From the cell containing the given text, extract its center point as (X, Y) coordinate. 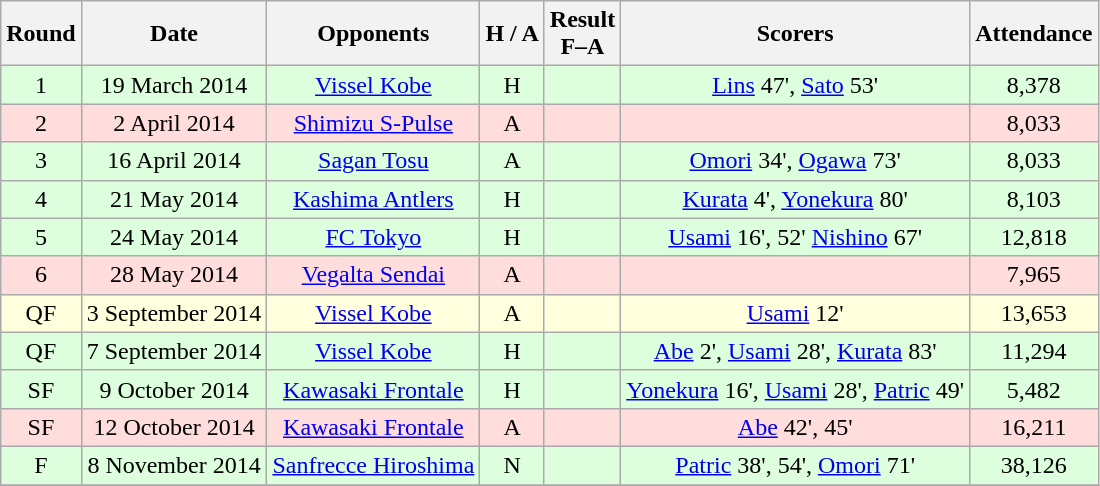
Kashima Antlers (374, 199)
H / A (512, 34)
5,482 (1034, 389)
Patric 38', 54', Omori 71' (796, 465)
Abe 2', Usami 28', Kurata 83' (796, 351)
8 November 2014 (174, 465)
Attendance (1034, 34)
Yonekura 16', Usami 28', Patric 49' (796, 389)
2 (41, 123)
ResultF–A (582, 34)
16,211 (1034, 427)
Opponents (374, 34)
8,378 (1034, 85)
12,818 (1034, 237)
4 (41, 199)
24 May 2014 (174, 237)
Usami 12' (796, 313)
Round (41, 34)
7,965 (1034, 275)
19 March 2014 (174, 85)
16 April 2014 (174, 161)
9 October 2014 (174, 389)
2 April 2014 (174, 123)
Lins 47', Sato 53' (796, 85)
Sanfrecce Hiroshima (374, 465)
13,653 (1034, 313)
Shimizu S-Pulse (374, 123)
Vegalta Sendai (374, 275)
1 (41, 85)
7 September 2014 (174, 351)
FC Tokyo (374, 237)
8,103 (1034, 199)
5 (41, 237)
Usami 16', 52' Nishino 67' (796, 237)
Scorers (796, 34)
3 (41, 161)
Date (174, 34)
Omori 34', Ogawa 73' (796, 161)
21 May 2014 (174, 199)
3 September 2014 (174, 313)
11,294 (1034, 351)
N (512, 465)
6 (41, 275)
Sagan Tosu (374, 161)
12 October 2014 (174, 427)
F (41, 465)
Kurata 4', Yonekura 80' (796, 199)
Abe 42', 45' (796, 427)
28 May 2014 (174, 275)
38,126 (1034, 465)
